Pinpoint the cell where the given text exists, returning its [x, y] midpoint coordinate. 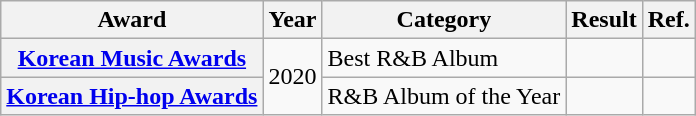
Award [132, 20]
Category [444, 20]
Best R&B Album [444, 58]
Year [292, 20]
R&B Album of the Year [444, 96]
Korean Hip-hop Awards [132, 96]
Result [604, 20]
2020 [292, 77]
Korean Music Awards [132, 58]
Ref. [668, 20]
